Output the (x, y) coordinate of the center of the cell containing the given text.  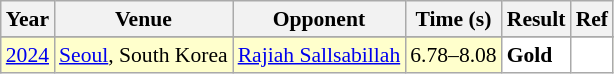
Year (28, 19)
Venue (144, 19)
Seoul, South Korea (144, 55)
Time (s) (453, 19)
2024 (28, 55)
Opponent (320, 19)
Rajiah Sallsabillah (320, 55)
Ref (592, 19)
Result (536, 19)
Gold (536, 55)
6.78–8.08 (453, 55)
